Output the [x, y] coordinate of the center of the cell containing the given text.  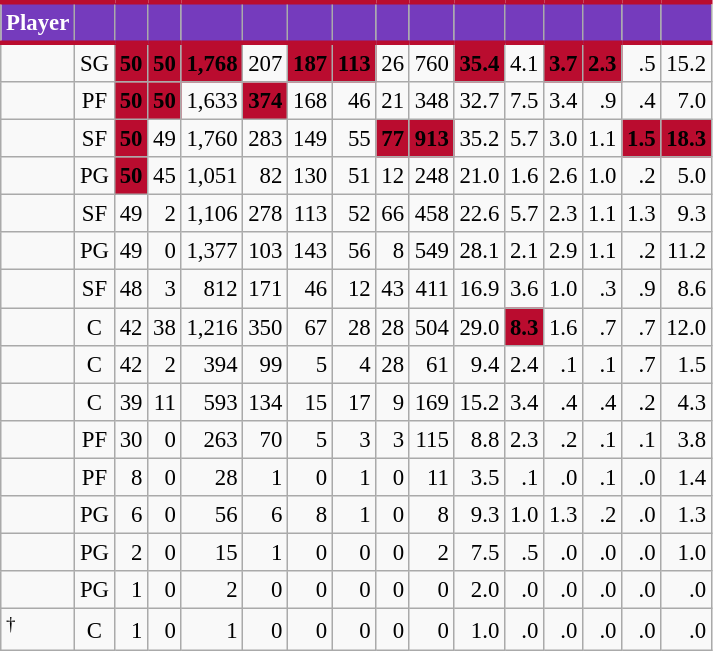
26 [392, 62]
143 [310, 251]
283 [266, 139]
38 [164, 327]
103 [266, 251]
350 [266, 327]
2.9 [564, 251]
35.2 [479, 139]
70 [266, 439]
Player [38, 22]
115 [432, 439]
51 [354, 176]
2.1 [524, 251]
1,760 [212, 139]
187 [310, 62]
1,216 [212, 327]
11.2 [686, 251]
8.3 [524, 327]
43 [392, 289]
348 [432, 101]
278 [266, 214]
16.9 [479, 289]
61 [432, 364]
66 [392, 214]
2.0 [479, 590]
411 [432, 289]
32.7 [479, 101]
760 [432, 62]
3.5 [479, 477]
1,768 [212, 62]
21 [392, 101]
169 [432, 402]
549 [432, 251]
263 [212, 439]
913 [432, 139]
99 [266, 364]
† [38, 629]
130 [310, 176]
593 [212, 402]
812 [212, 289]
35.4 [479, 62]
45 [164, 176]
8.8 [479, 439]
149 [310, 139]
7.0 [686, 101]
168 [310, 101]
2.6 [564, 176]
3.7 [564, 62]
1.4 [686, 477]
1,377 [212, 251]
77 [392, 139]
171 [266, 289]
12.0 [686, 327]
30 [130, 439]
4.3 [686, 402]
3.8 [686, 439]
1,106 [212, 214]
.3 [602, 289]
17 [354, 402]
248 [432, 176]
458 [432, 214]
134 [266, 402]
1,051 [212, 176]
8.6 [686, 289]
67 [310, 327]
374 [266, 101]
22.6 [479, 214]
SG [95, 62]
5.0 [686, 176]
28.1 [479, 251]
21.0 [479, 176]
207 [266, 62]
9 [392, 402]
39 [130, 402]
18.3 [686, 139]
48 [130, 289]
55 [354, 139]
4.1 [524, 62]
1,633 [212, 101]
29.0 [479, 327]
2.4 [524, 364]
9.4 [479, 364]
82 [266, 176]
52 [354, 214]
504 [432, 327]
4 [354, 364]
394 [212, 364]
3.0 [564, 139]
3.6 [524, 289]
